From the cell containing the given text, extract its center point as [x, y] coordinate. 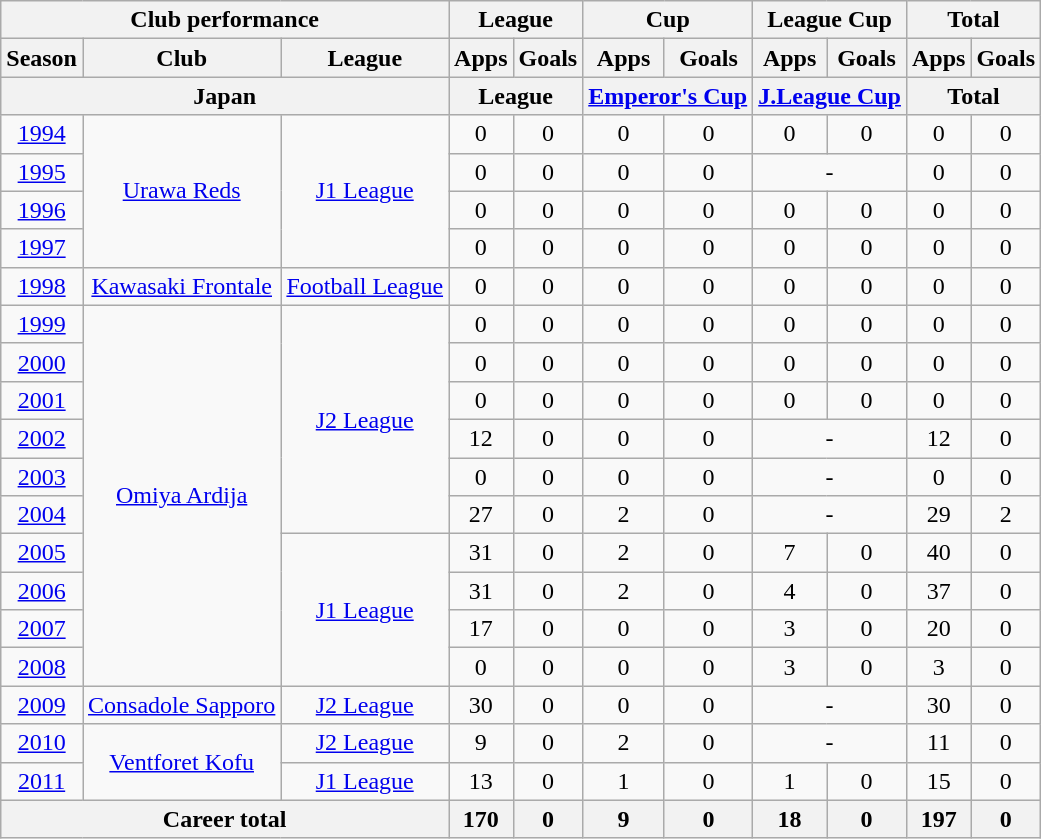
Urawa Reds [181, 191]
Club performance [225, 20]
2003 [42, 477]
15 [938, 781]
Club [181, 58]
40 [938, 553]
2008 [42, 667]
2002 [42, 438]
18 [790, 819]
Season [42, 58]
1996 [42, 210]
League Cup [830, 20]
Omiya Ardija [181, 496]
7 [790, 553]
2004 [42, 515]
170 [481, 819]
1994 [42, 134]
37 [938, 591]
2001 [42, 400]
1998 [42, 286]
29 [938, 515]
4 [790, 591]
2005 [42, 553]
11 [938, 743]
1995 [42, 172]
Consadole Sapporo [181, 705]
17 [481, 629]
2011 [42, 781]
2009 [42, 705]
27 [481, 515]
1999 [42, 324]
2000 [42, 362]
Emperor's Cup [668, 96]
197 [938, 819]
1997 [42, 248]
13 [481, 781]
Kawasaki Frontale [181, 286]
Japan [225, 96]
2007 [42, 629]
2006 [42, 591]
20 [938, 629]
Cup [668, 20]
Ventforet Kofu [181, 762]
Football League [365, 286]
Career total [225, 819]
2010 [42, 743]
J.League Cup [830, 96]
